Search for the cell housing the specified text and yield its [x, y] center coordinate. 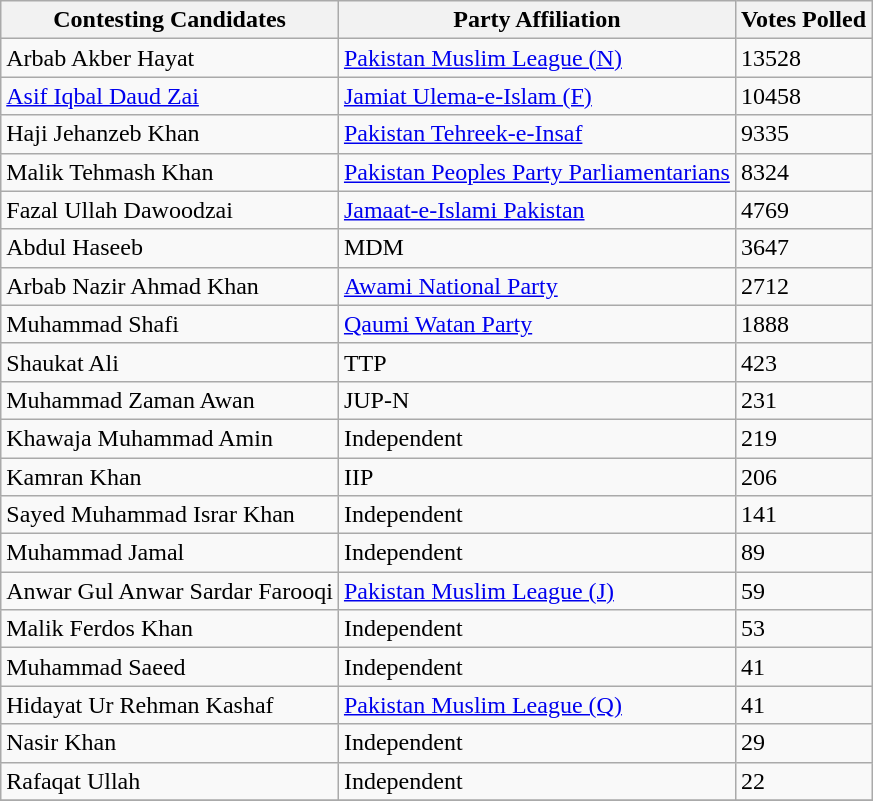
Pakistan Tehreek-e-Insaf [536, 134]
Contesting Candidates [170, 20]
Anwar Gul Anwar Sardar Farooqi [170, 591]
MDM [536, 248]
Party Affiliation [536, 20]
Muhammad Zaman Awan [170, 400]
2712 [803, 286]
Pakistan Muslim League (N) [536, 58]
Arbab Nazir Ahmad Khan [170, 286]
4769 [803, 210]
Votes Polled [803, 20]
Malik Tehmash Khan [170, 172]
3647 [803, 248]
Awami National Party [536, 286]
Sayed Muhammad Israr Khan [170, 515]
Asif Iqbal Daud Zai [170, 96]
Jamaat-e-Islami Pakistan [536, 210]
9335 [803, 134]
Fazal Ullah Dawoodzai [170, 210]
231 [803, 400]
13528 [803, 58]
Kamran Khan [170, 477]
10458 [803, 96]
219 [803, 438]
Rafaqat Ullah [170, 781]
Pakistan Muslim League (J) [536, 591]
Shaukat Ali [170, 362]
141 [803, 515]
Jamiat Ulema-e-Islam (F) [536, 96]
423 [803, 362]
89 [803, 553]
Muhammad Shafi [170, 324]
206 [803, 477]
1888 [803, 324]
Abdul Haseeb [170, 248]
Malik Ferdos Khan [170, 629]
8324 [803, 172]
Pakistan Muslim League (Q) [536, 705]
Pakistan Peoples Party Parliamentarians [536, 172]
Nasir Khan [170, 743]
Hidayat Ur Rehman Kashaf [170, 705]
53 [803, 629]
Qaumi Watan Party [536, 324]
59 [803, 591]
Haji Jehanzeb Khan [170, 134]
TTP [536, 362]
JUP-N [536, 400]
Muhammad Jamal [170, 553]
IIP [536, 477]
Muhammad Saeed [170, 667]
Khawaja Muhammad Amin [170, 438]
22 [803, 781]
Arbab Akber Hayat [170, 58]
29 [803, 743]
